For the text-containing cell, return its midpoint in [x, y] coordinate format. 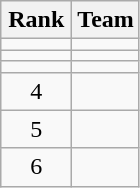
4 [36, 91]
Team [106, 20]
6 [36, 167]
5 [36, 129]
Rank [36, 20]
